Determine the [X, Y] coordinate at the center of the cell enclosing the given text.  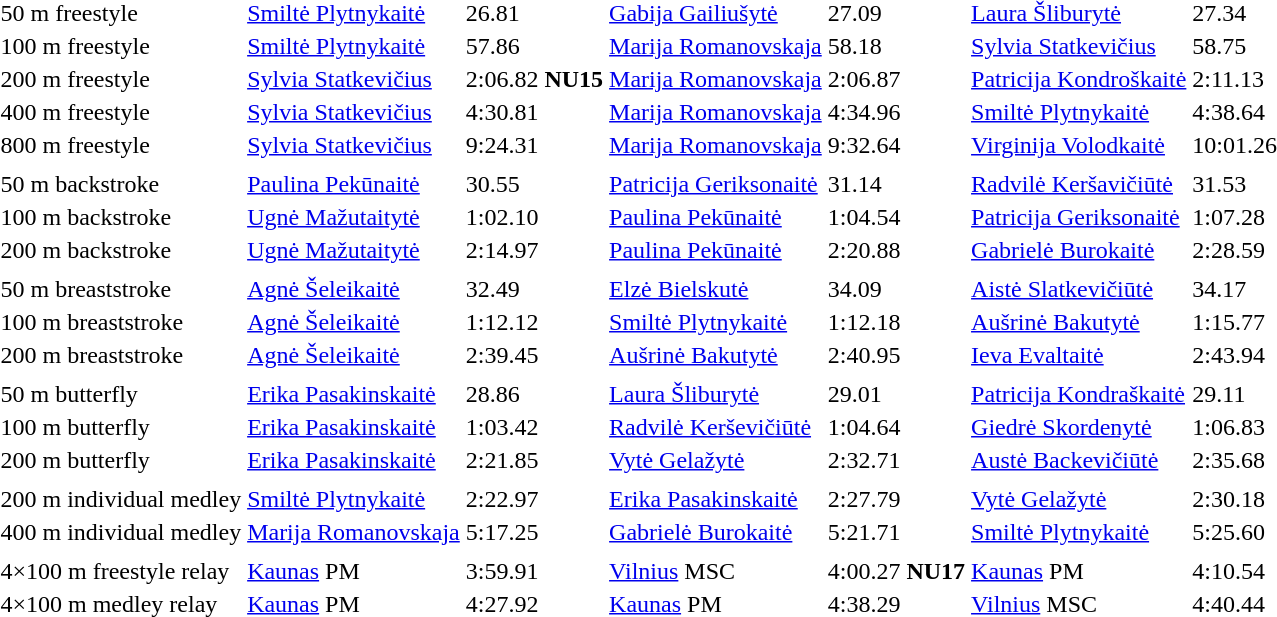
Virginija Volodkaitė [1079, 145]
Aistė Slatkevičiūtė [1079, 289]
31.14 [896, 184]
2:21.85 [534, 460]
Vilnius MSC [716, 571]
4:30.81 [534, 112]
34.09 [896, 289]
Radvilė Kerševičiūtė [716, 427]
Radvilė Keršavičiūtė [1079, 184]
2:06.82 NU15 [534, 79]
2:06.87 [896, 79]
2:27.79 [896, 499]
1:12.12 [534, 322]
Giedrė Skordenytė [1079, 427]
Ieva Evaltaitė [1079, 355]
2:40.95 [896, 355]
57.86 [534, 46]
30.55 [534, 184]
Austė Backevičiūtė [1079, 460]
1:04.64 [896, 427]
4:00.27 NU17 [896, 571]
1:12.18 [896, 322]
28.86 [534, 394]
1:04.54 [896, 217]
5:17.25 [534, 532]
2:32.71 [896, 460]
4:34.96 [896, 112]
2:14.97 [534, 250]
1:03.42 [534, 427]
9:24.31 [534, 145]
Patricija Kondraškaitė [1079, 394]
2:39.45 [534, 355]
3:59.91 [534, 571]
Elzė Bielskutė [716, 289]
58.18 [896, 46]
Patricija Kondroškaitė [1079, 79]
9:32.64 [896, 145]
1:02.10 [534, 217]
29.01 [896, 394]
5:21.71 [896, 532]
2:22.97 [534, 499]
32.49 [534, 289]
Laura Šliburytė [716, 394]
2:20.88 [896, 250]
